Return the [X, Y] coordinate for the center point of the cell that contains the specified text.  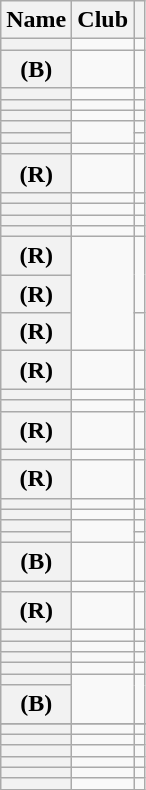
Name [36, 20]
Club [103, 20]
